From the cell containing the given text, extract its center point as (X, Y) coordinate. 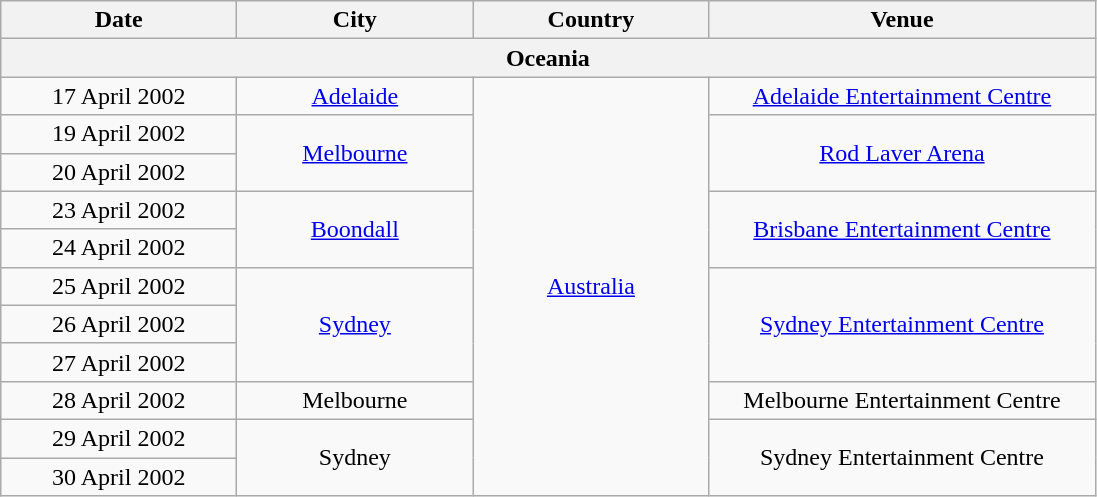
26 April 2002 (119, 324)
30 April 2002 (119, 477)
Oceania (548, 58)
Venue (902, 20)
Adelaide (355, 96)
Melbourne Entertainment Centre (902, 400)
Adelaide Entertainment Centre (902, 96)
25 April 2002 (119, 286)
17 April 2002 (119, 96)
24 April 2002 (119, 248)
19 April 2002 (119, 134)
Rod Laver Arena (902, 153)
City (355, 20)
Australia (591, 286)
29 April 2002 (119, 438)
20 April 2002 (119, 172)
23 April 2002 (119, 210)
28 April 2002 (119, 400)
Country (591, 20)
Boondall (355, 229)
Brisbane Entertainment Centre (902, 229)
Date (119, 20)
27 April 2002 (119, 362)
